Search for the cell housing the specified text and yield its [X, Y] center coordinate. 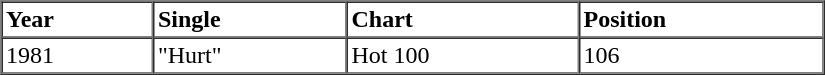
1981 [78, 56]
Hot 100 [463, 56]
106 [702, 56]
Position [702, 20]
"Hurt" [250, 56]
Year [78, 20]
Single [250, 20]
Chart [463, 20]
